Pinpoint the cell where the given text exists, returning its (X, Y) midpoint coordinate. 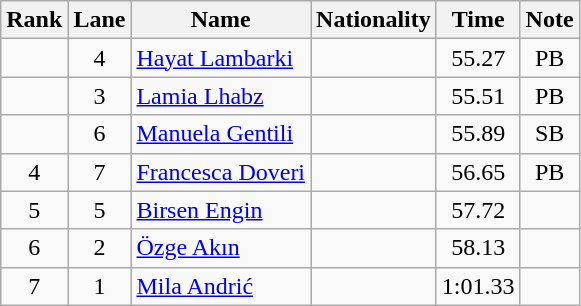
Özge Akın (221, 248)
3 (100, 96)
Francesca Doveri (221, 172)
Time (478, 20)
1 (100, 286)
Rank (34, 20)
1:01.33 (478, 286)
Nationality (374, 20)
Manuela Gentili (221, 134)
SB (550, 134)
56.65 (478, 172)
Name (221, 20)
Note (550, 20)
Lane (100, 20)
2 (100, 248)
Birsen Engin (221, 210)
Hayat Lambarki (221, 58)
55.89 (478, 134)
55.51 (478, 96)
58.13 (478, 248)
Lamia Lhabz (221, 96)
57.72 (478, 210)
Mila Andrić (221, 286)
55.27 (478, 58)
